Scan for the cell matching the given text and deliver its [x, y] coordinate at center. 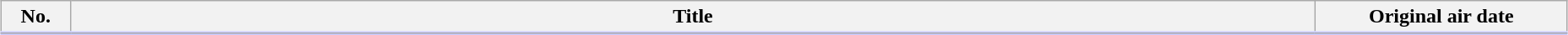
No. [35, 17]
Title [693, 17]
Original air date [1441, 17]
